Pinpoint the cell where the given text exists, returning its (X, Y) midpoint coordinate. 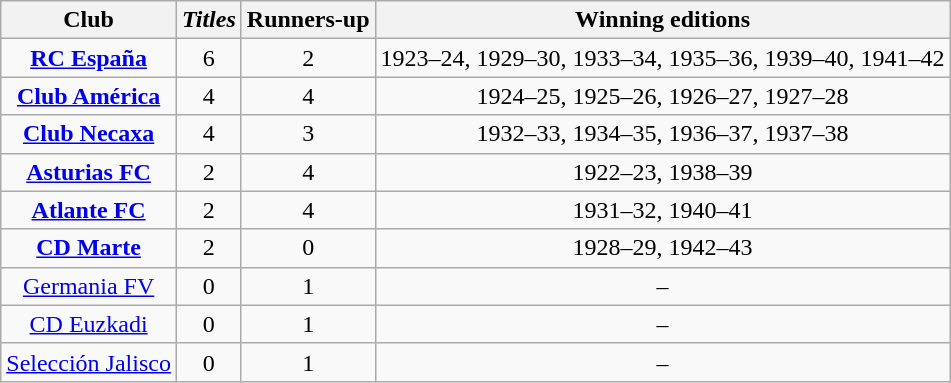
1923–24, 1929–30, 1933–34, 1935–36, 1939–40, 1941–42 (662, 58)
Titles (208, 20)
1924–25, 1925–26, 1926–27, 1927–28 (662, 96)
1928–29, 1942–43 (662, 248)
Club Necaxa (89, 134)
Atlante FC (89, 210)
CD Euzkadi (89, 324)
Club América (89, 96)
RC España (89, 58)
Club (89, 20)
1931–32, 1940–41 (662, 210)
6 (208, 58)
3 (308, 134)
Selección Jalisco (89, 362)
Winning editions (662, 20)
CD Marte (89, 248)
Asturias FC (89, 172)
Runners-up (308, 20)
Germania FV (89, 286)
1932–33, 1934–35, 1936–37, 1937–38 (662, 134)
1922–23, 1938–39 (662, 172)
